Locate the cell with the specified text and output its [x, y] center coordinate. 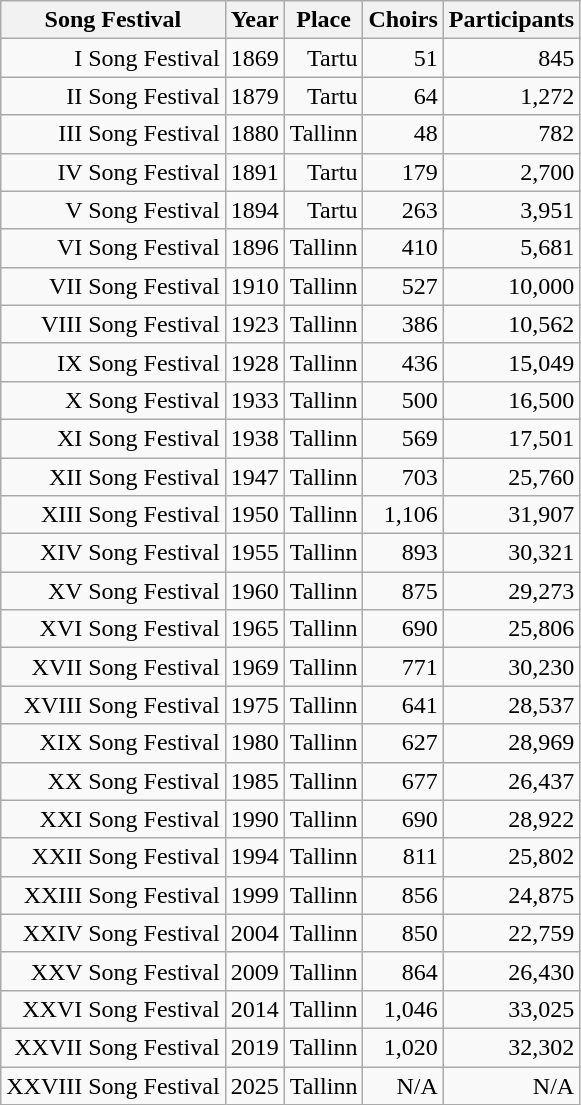
IX Song Festival [113, 362]
XXVIII Song Festival [113, 1085]
386 [403, 324]
1960 [254, 591]
2025 [254, 1085]
XII Song Festival [113, 477]
28,537 [511, 705]
XIV Song Festival [113, 553]
1869 [254, 58]
1980 [254, 743]
16,500 [511, 400]
XI Song Festival [113, 438]
22,759 [511, 933]
XIII Song Festival [113, 515]
1985 [254, 781]
I Song Festival [113, 58]
48 [403, 134]
864 [403, 971]
5,681 [511, 248]
782 [511, 134]
1891 [254, 172]
2014 [254, 1009]
X Song Festival [113, 400]
51 [403, 58]
XIX Song Festival [113, 743]
771 [403, 667]
17,501 [511, 438]
1933 [254, 400]
1969 [254, 667]
627 [403, 743]
1994 [254, 857]
XVIII Song Festival [113, 705]
436 [403, 362]
410 [403, 248]
10,562 [511, 324]
25,760 [511, 477]
Choirs [403, 20]
641 [403, 705]
25,802 [511, 857]
850 [403, 933]
2,700 [511, 172]
IV Song Festival [113, 172]
28,969 [511, 743]
3,951 [511, 210]
1955 [254, 553]
II Song Festival [113, 96]
V Song Festival [113, 210]
1975 [254, 705]
30,321 [511, 553]
XXIII Song Festival [113, 895]
25,806 [511, 629]
1879 [254, 96]
VI Song Festival [113, 248]
33,025 [511, 1009]
1,272 [511, 96]
1,046 [403, 1009]
31,907 [511, 515]
1,020 [403, 1047]
15,049 [511, 362]
26,437 [511, 781]
1923 [254, 324]
XXV Song Festival [113, 971]
1928 [254, 362]
527 [403, 286]
1894 [254, 210]
XV Song Festival [113, 591]
1,106 [403, 515]
1896 [254, 248]
875 [403, 591]
26,430 [511, 971]
569 [403, 438]
2019 [254, 1047]
XXIV Song Festival [113, 933]
XXVII Song Festival [113, 1047]
XXII Song Festival [113, 857]
1965 [254, 629]
1947 [254, 477]
2009 [254, 971]
263 [403, 210]
Place [324, 20]
III Song Festival [113, 134]
1938 [254, 438]
179 [403, 172]
500 [403, 400]
677 [403, 781]
32,302 [511, 1047]
845 [511, 58]
XX Song Festival [113, 781]
Song Festival [113, 20]
24,875 [511, 895]
1950 [254, 515]
1910 [254, 286]
VII Song Festival [113, 286]
1999 [254, 895]
10,000 [511, 286]
XXI Song Festival [113, 819]
Year [254, 20]
XXVI Song Festival [113, 1009]
1880 [254, 134]
29,273 [511, 591]
856 [403, 895]
28,922 [511, 819]
30,230 [511, 667]
VIII Song Festival [113, 324]
XVI Song Festival [113, 629]
2004 [254, 933]
1990 [254, 819]
64 [403, 96]
XVII Song Festival [113, 667]
811 [403, 857]
Participants [511, 20]
703 [403, 477]
893 [403, 553]
